Locate the cell with the specified text and output its [x, y] center coordinate. 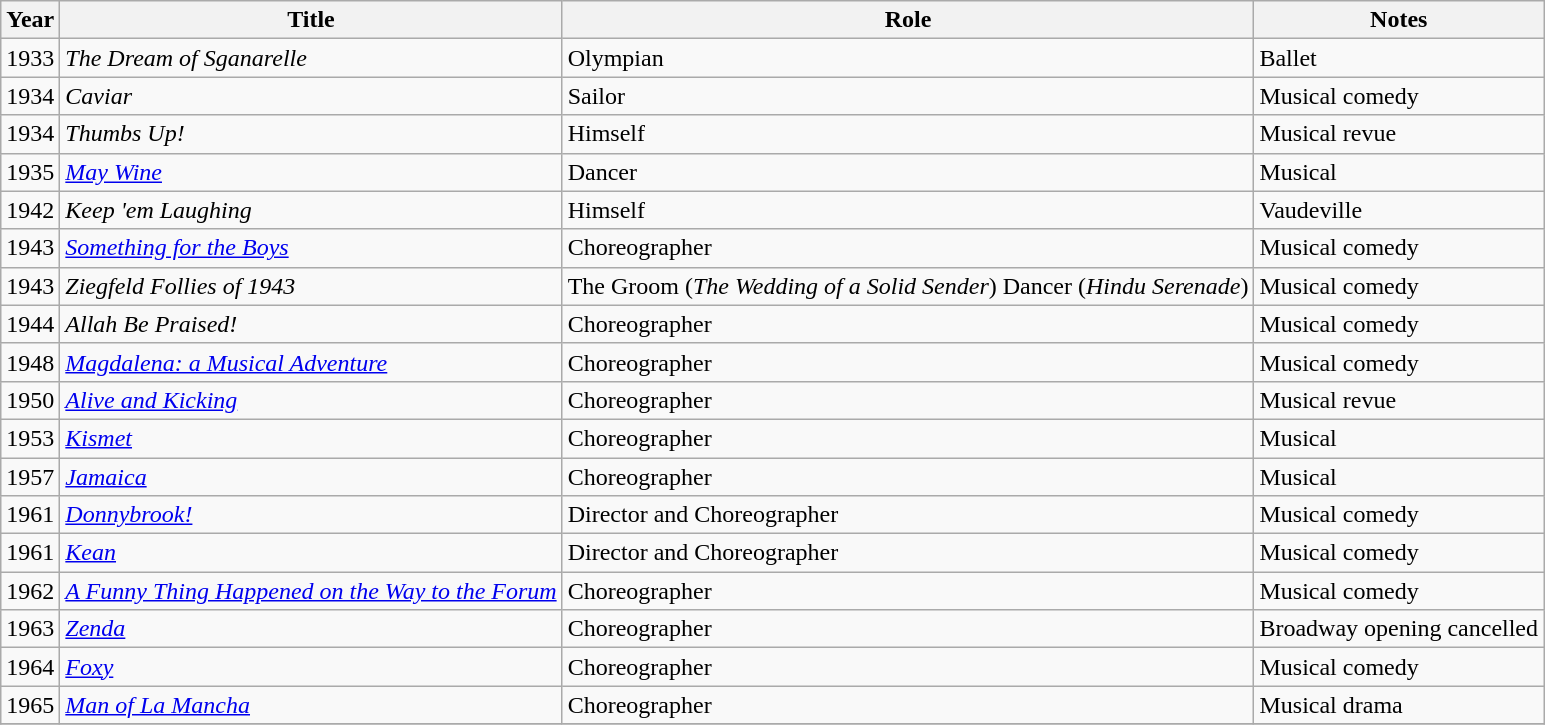
Alive and Kicking [311, 400]
Broadway opening cancelled [1399, 629]
Foxy [311, 667]
Title [311, 20]
Year [30, 20]
The Dream of Sganarelle [311, 58]
Donnybrook! [311, 515]
Thumbs Up! [311, 134]
1962 [30, 591]
1950 [30, 400]
1953 [30, 438]
The Groom (The Wedding of a Solid Sender) Dancer (Hindu Serenade) [908, 286]
Kean [311, 553]
Keep 'em Laughing [311, 210]
Musical drama [1399, 705]
1942 [30, 210]
Olympian [908, 58]
Ballet [1399, 58]
A Funny Thing Happened on the Way to the Forum [311, 591]
Magdalena: a Musical Adventure [311, 362]
Kismet [311, 438]
Notes [1399, 20]
1933 [30, 58]
Man of La Mancha [311, 705]
May Wine [311, 172]
Vaudeville [1399, 210]
Zenda [311, 629]
Something for the Boys [311, 248]
Jamaica [311, 477]
Sailor [908, 96]
1965 [30, 705]
1948 [30, 362]
1963 [30, 629]
Ziegfeld Follies of 1943 [311, 286]
1957 [30, 477]
Caviar [311, 96]
Dancer [908, 172]
Role [908, 20]
1964 [30, 667]
1944 [30, 324]
1935 [30, 172]
Allah Be Praised! [311, 324]
